For the text-containing cell, return its midpoint in (x, y) coordinate format. 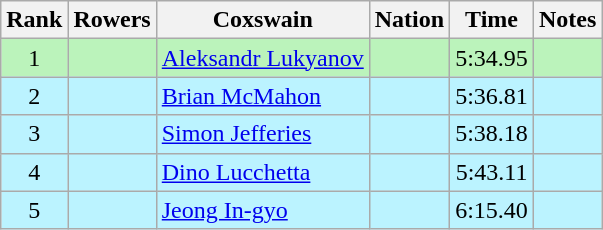
Coxswain (262, 20)
5:34.95 (492, 58)
5:43.11 (492, 172)
Dino Lucchetta (262, 172)
6:15.40 (492, 210)
Notes (567, 20)
2 (34, 96)
3 (34, 134)
5:38.18 (492, 134)
Simon Jefferies (262, 134)
Brian McMahon (262, 96)
Aleksandr Lukyanov (262, 58)
Rowers (112, 20)
4 (34, 172)
Rank (34, 20)
Jeong In-gyo (262, 210)
Nation (409, 20)
1 (34, 58)
Time (492, 20)
5 (34, 210)
5:36.81 (492, 96)
